Provide the (X, Y) coordinate of the cell's center where the given text is located.  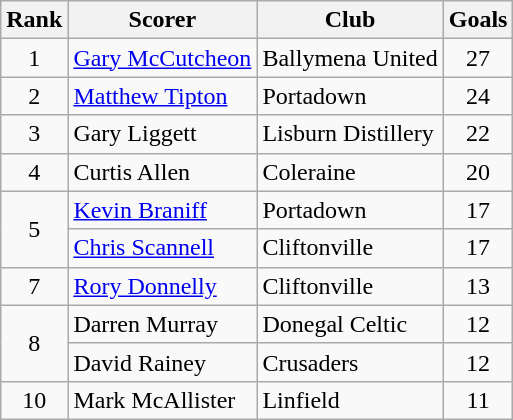
24 (478, 96)
Club (350, 20)
3 (34, 134)
Goals (478, 20)
Kevin Braniff (162, 210)
Gary McCutcheon (162, 58)
10 (34, 400)
2 (34, 96)
7 (34, 286)
11 (478, 400)
Ballymena United (350, 58)
Coleraine (350, 172)
Rank (34, 20)
20 (478, 172)
Darren Murray (162, 324)
Lisburn Distillery (350, 134)
Scorer (162, 20)
Matthew Tipton (162, 96)
Chris Scannell (162, 248)
Curtis Allen (162, 172)
Mark McAllister (162, 400)
Gary Liggett (162, 134)
8 (34, 343)
Linfield (350, 400)
27 (478, 58)
22 (478, 134)
Rory Donnelly (162, 286)
5 (34, 229)
1 (34, 58)
4 (34, 172)
David Rainey (162, 362)
Crusaders (350, 362)
13 (478, 286)
Donegal Celtic (350, 324)
